Capture the cell that displays the provided text and extract its (X, Y) central coordinate. 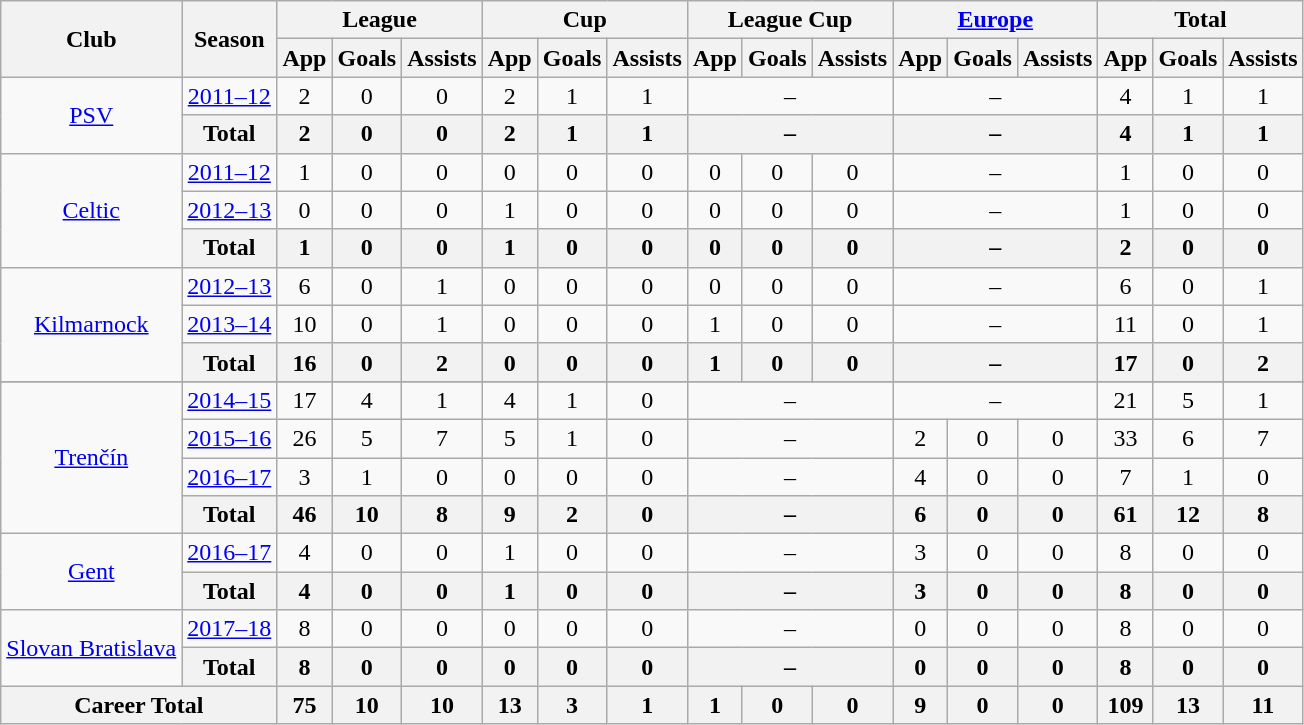
16 (304, 362)
Europe (996, 20)
Trenčín (92, 457)
46 (304, 515)
Gent (92, 572)
Slovan Bratislava (92, 648)
Club (92, 39)
75 (304, 705)
Celtic (92, 210)
33 (1126, 438)
12 (1188, 515)
PSV (92, 115)
61 (1126, 515)
Cup (584, 20)
26 (304, 438)
2013–14 (230, 324)
21 (1126, 400)
Season (230, 39)
2014–15 (230, 400)
Kilmarnock (92, 324)
109 (1126, 705)
2017–18 (230, 629)
Career Total (139, 705)
League Cup (790, 20)
2015–16 (230, 438)
League (380, 20)
